Return the [X, Y] coordinate for the center point of the cell that contains the specified text.  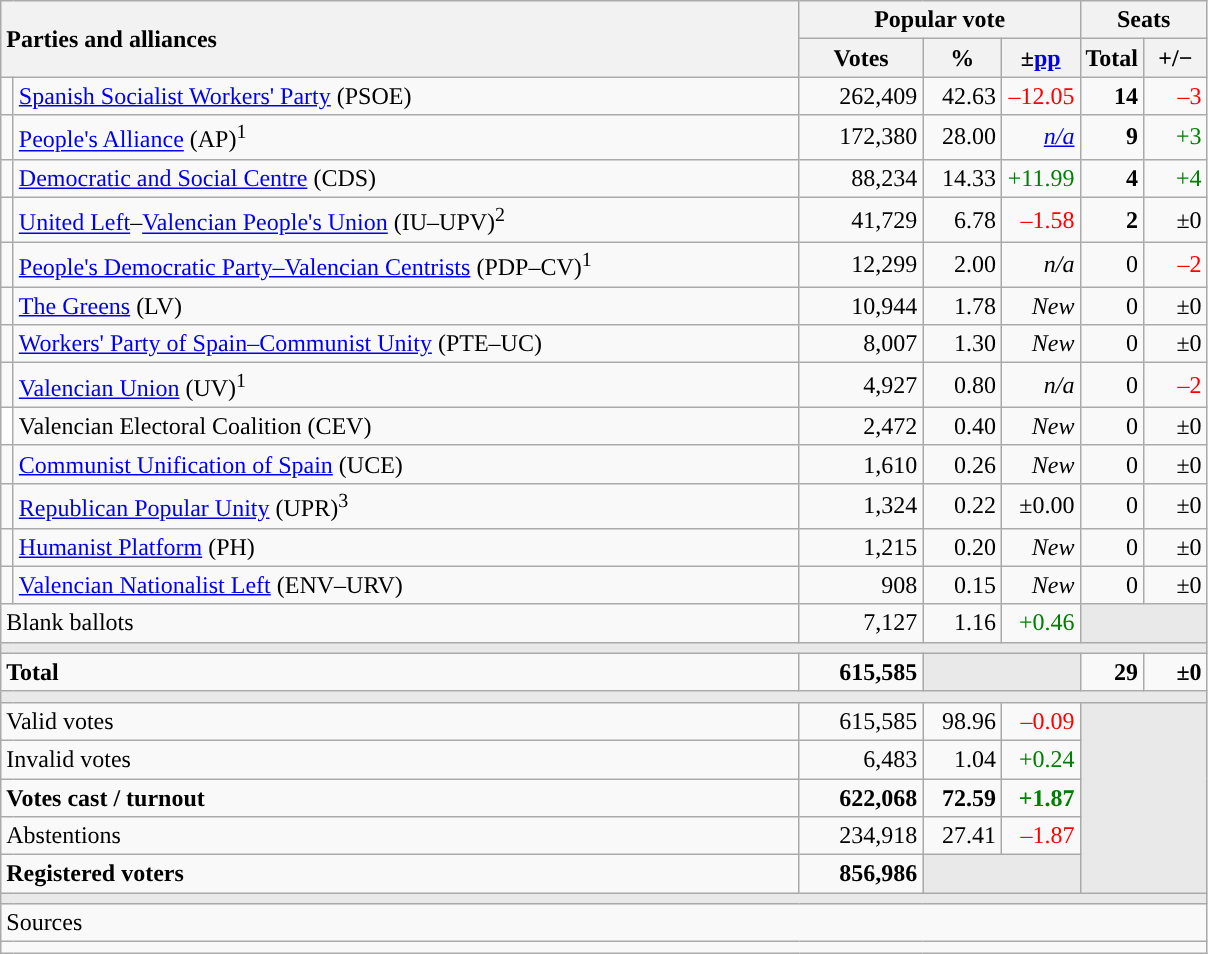
1.04 [962, 759]
Seats [1144, 20]
Popular vote [940, 20]
908 [861, 585]
–1.87 [1040, 836]
Communist Unification of Spain (UCE) [406, 464]
29 [1112, 672]
622,068 [861, 798]
1,610 [861, 464]
2.00 [962, 264]
234,918 [861, 836]
14.33 [962, 178]
4 [1112, 178]
Sources [604, 923]
9 [1112, 138]
Valencian Union (UV)1 [406, 386]
28.00 [962, 138]
Valencian Nationalist Left (ENV–URV) [406, 585]
–3 [1176, 96]
41,729 [861, 220]
2,472 [861, 426]
+3 [1176, 138]
Parties and alliances [400, 39]
88,234 [861, 178]
172,380 [861, 138]
72.59 [962, 798]
262,409 [861, 96]
98.96 [962, 721]
6.78 [962, 220]
–1.58 [1040, 220]
6,483 [861, 759]
±pp [1040, 58]
Workers' Party of Spain–Communist Unity (PTE–UC) [406, 344]
Votes [861, 58]
7,127 [861, 623]
Republican Popular Unity (UPR)3 [406, 506]
Valid votes [400, 721]
Votes cast / turnout [400, 798]
1,324 [861, 506]
Abstentions [400, 836]
+0.24 [1040, 759]
+/− [1176, 58]
1.30 [962, 344]
The Greens (LV) [406, 306]
1.78 [962, 306]
Invalid votes [400, 759]
People's Democratic Party–Valencian Centrists (PDP–CV)1 [406, 264]
0.26 [962, 464]
Democratic and Social Centre (CDS) [406, 178]
8,007 [861, 344]
Spanish Socialist Workers' Party (PSOE) [406, 96]
0.15 [962, 585]
4,927 [861, 386]
United Left–Valencian People's Union (IU–UPV)2 [406, 220]
0.20 [962, 547]
±0.00 [1040, 506]
0.40 [962, 426]
10,944 [861, 306]
Humanist Platform (PH) [406, 547]
0.22 [962, 506]
+4 [1176, 178]
+0.46 [1040, 623]
Blank ballots [400, 623]
People's Alliance (AP)1 [406, 138]
Valencian Electoral Coalition (CEV) [406, 426]
27.41 [962, 836]
0.80 [962, 386]
856,986 [861, 874]
14 [1112, 96]
+11.99 [1040, 178]
42.63 [962, 96]
–12.05 [1040, 96]
% [962, 58]
+1.87 [1040, 798]
2 [1112, 220]
1,215 [861, 547]
12,299 [861, 264]
–0.09 [1040, 721]
Registered voters [400, 874]
1.16 [962, 623]
